Provide the (x, y) coordinate of the cell's center where the given text is located.  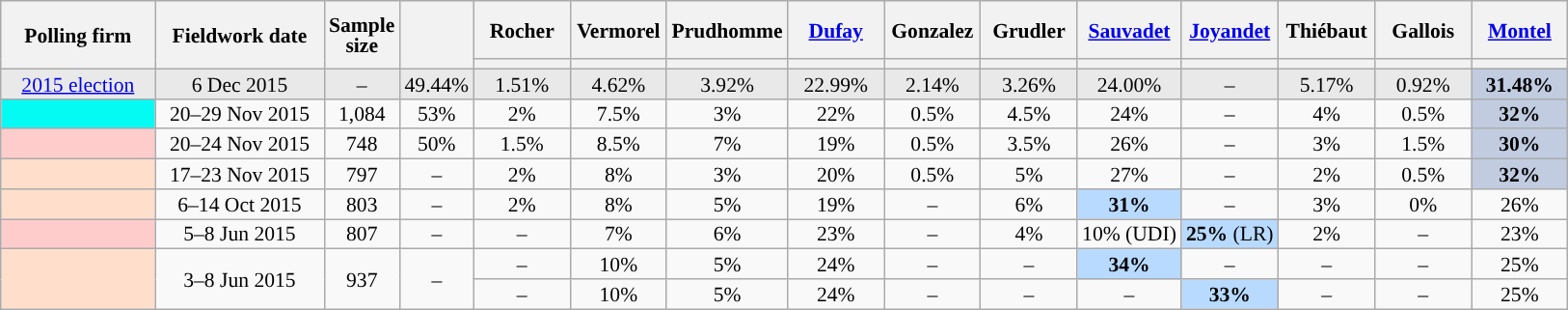
797 (362, 174)
34% (1129, 265)
0% (1423, 205)
50% (436, 145)
5.17% (1327, 83)
Gonzalez (933, 30)
49.44% (436, 83)
20–29 Nov 2015 (239, 114)
Thiébaut (1327, 30)
25% (LR) (1230, 234)
3.92% (727, 83)
31% (1129, 205)
24.00% (1129, 83)
2015 election (78, 83)
2.14% (933, 83)
748 (362, 145)
1,084 (362, 114)
3–8 Jun 2015 (239, 279)
6 Dec 2015 (239, 83)
3.5% (1029, 145)
Fieldwork date (239, 35)
5–8 Jun 2015 (239, 234)
30% (1520, 145)
0.92% (1423, 83)
Gallois (1423, 30)
20–24 Nov 2015 (239, 145)
3.26% (1029, 83)
53% (436, 114)
17–23 Nov 2015 (239, 174)
Polling firm (78, 35)
22.99% (836, 83)
Rocher (522, 30)
6–14 Oct 2015 (239, 205)
Samplesize (362, 35)
4.62% (618, 83)
4.5% (1029, 114)
20% (836, 174)
Joyandet (1230, 30)
33% (1230, 294)
1.51% (522, 83)
22% (836, 114)
7.5% (618, 114)
Grudler (1029, 30)
Sauvadet (1129, 30)
27% (1129, 174)
803 (362, 205)
Vermorel (618, 30)
Prudhomme (727, 30)
807 (362, 234)
10% (UDI) (1129, 234)
Montel (1520, 30)
Dufay (836, 30)
31.48% (1520, 83)
8.5% (618, 145)
937 (362, 279)
